Search for the cell housing the specified text and yield its (x, y) center coordinate. 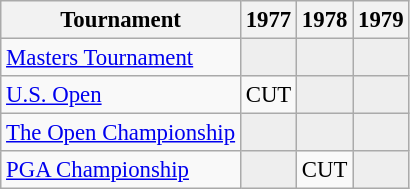
Masters Tournament (121, 58)
U.S. Open (121, 95)
1978 (325, 20)
1979 (381, 20)
Tournament (121, 20)
The Open Championship (121, 133)
PGA Championship (121, 170)
1977 (268, 20)
